For the text-containing cell, return its midpoint in (X, Y) coordinate format. 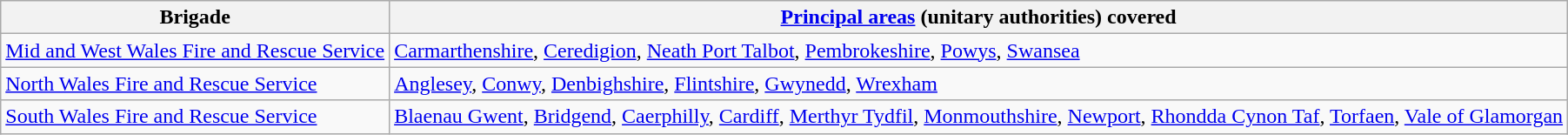
Anglesey, Conwy, Denbighshire, Flintshire, Gwynedd, Wrexham (979, 84)
Mid and West Wales Fire and Rescue Service (195, 51)
Principal areas (unitary authorities) covered (979, 17)
Brigade (195, 17)
Carmarthenshire, Ceredigion, Neath Port Talbot, Pembrokeshire, Powys, Swansea (979, 51)
North Wales Fire and Rescue Service (195, 84)
Blaenau Gwent, Bridgend, Caerphilly, Cardiff, Merthyr Tydfil, Monmouthshire, Newport, Rhondda Cynon Taf, Torfaen, Vale of Glamorgan (979, 117)
South Wales Fire and Rescue Service (195, 117)
